From the cell containing the given text, extract its center point as (x, y) coordinate. 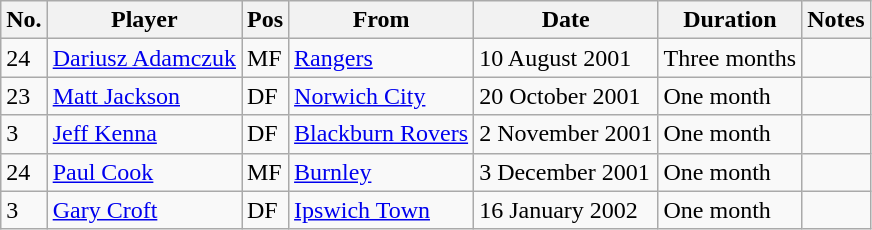
Gary Croft (144, 210)
23 (24, 96)
Ipswich Town (382, 210)
3 December 2001 (566, 172)
Burnley (382, 172)
10 August 2001 (566, 58)
Date (566, 20)
Paul Cook (144, 172)
Norwich City (382, 96)
2 November 2001 (566, 134)
Three months (730, 58)
Duration (730, 20)
Notes (836, 20)
Dariusz Adamczuk (144, 58)
From (382, 20)
Player (144, 20)
20 October 2001 (566, 96)
Pos (266, 20)
Matt Jackson (144, 96)
Blackburn Rovers (382, 134)
No. (24, 20)
Rangers (382, 58)
Jeff Kenna (144, 134)
16 January 2002 (566, 210)
